Identify which cell holds the provided text, then report its [x, y] central coordinate. 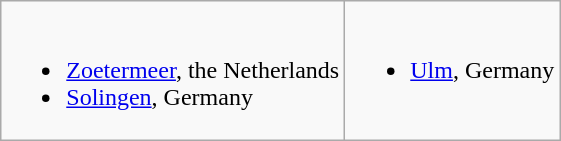
Zoetermeer, the Netherlands Solingen, Germany [173, 71]
Ulm, Germany [452, 71]
